From the cell containing the given text, extract its center point as (x, y) coordinate. 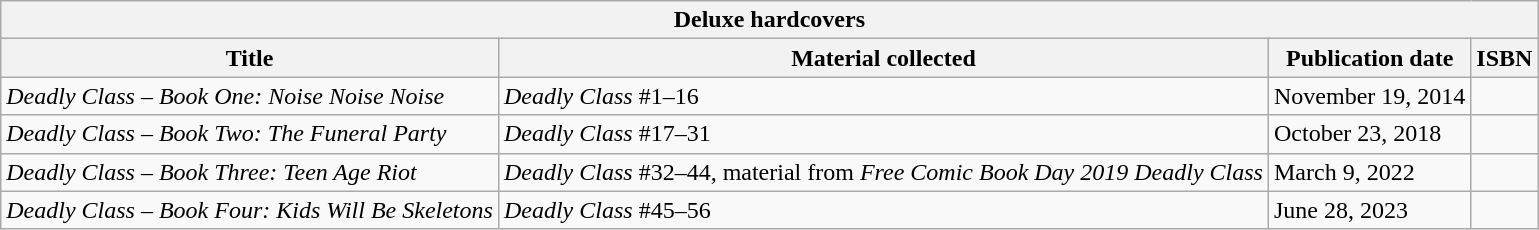
October 23, 2018 (1369, 134)
Deadly Class #1–16 (883, 96)
Material collected (883, 58)
March 9, 2022 (1369, 172)
November 19, 2014 (1369, 96)
ISBN (1504, 58)
Deadly Class – Book Three: Teen Age Riot (250, 172)
Deadly Class #32–44, material from Free Comic Book Day 2019 Deadly Class (883, 172)
Deadly Class #45–56 (883, 210)
Deadly Class – Book Four: Kids Will Be Skeletons (250, 210)
Deadly Class – Book Two: The Funeral Party (250, 134)
Deadly Class – Book One: Noise Noise Noise (250, 96)
Deadly Class #17–31 (883, 134)
Title (250, 58)
June 28, 2023 (1369, 210)
Publication date (1369, 58)
Deluxe hardcovers (770, 20)
